Provide the [x, y] coordinate of the cell's center where the given text is located.  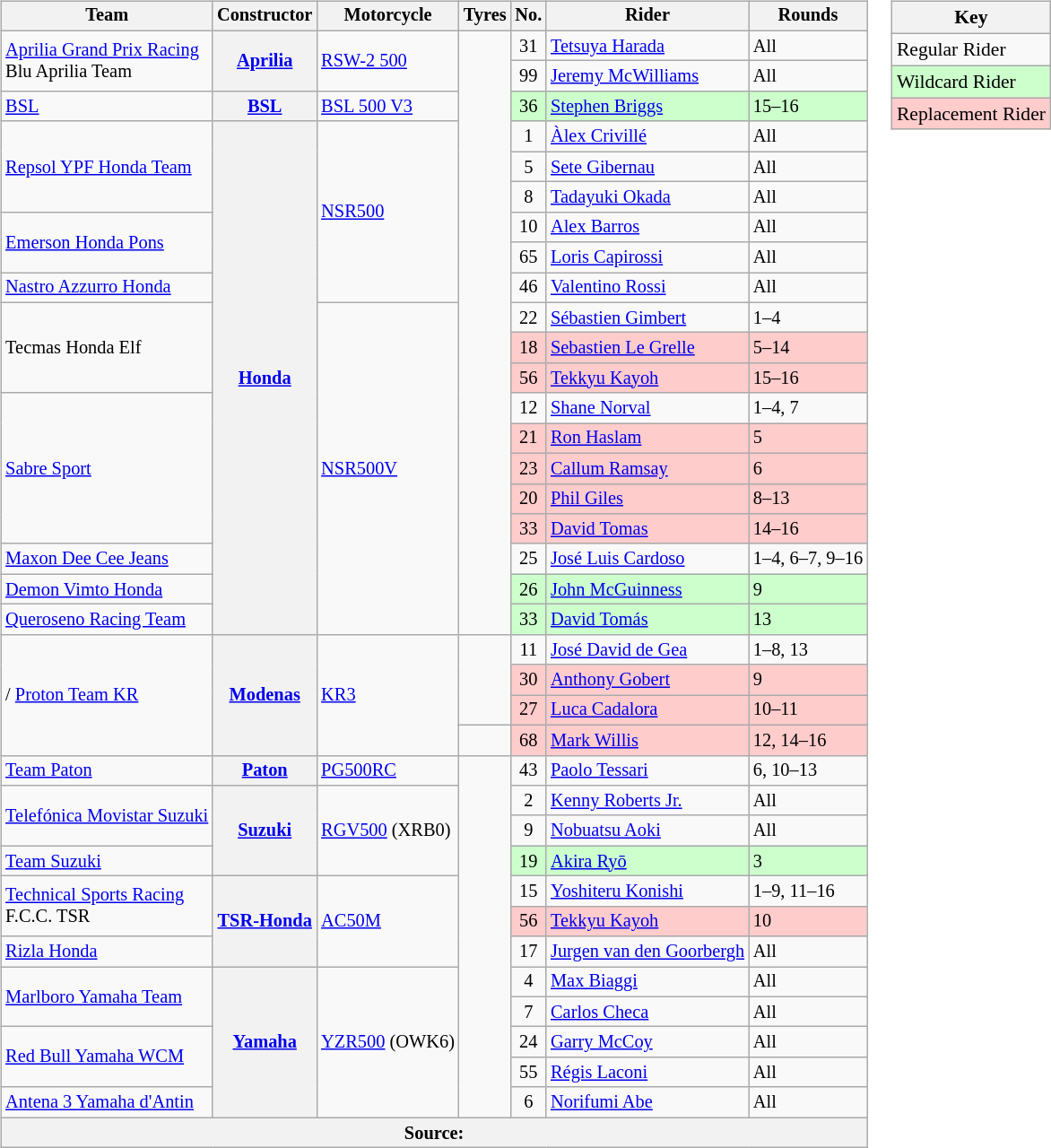
John McGuinness [647, 589]
1–9, 11–16 [808, 891]
NSR500V [387, 468]
AC50M [387, 922]
Emerson Honda Pons [107, 242]
Telefónica Movistar Suzuki [107, 816]
Carlos Checa [647, 1012]
José Luis Cardoso [647, 559]
Red Bull Yamaha WCM [107, 1057]
11 [528, 649]
46 [528, 288]
David Tomás [647, 620]
Shane Norval [647, 408]
NSR500 [387, 212]
Jeremy McWilliams [647, 76]
Aprilia [265, 61]
1 [528, 136]
27 [528, 710]
2 [528, 801]
Antena 3 Yamaha d'Antin [107, 1102]
Tecmas Honda Elf [107, 348]
YZR500 (OWK6) [387, 1042]
3 [808, 861]
Alex Barros [647, 227]
Max Biaggi [647, 982]
/ Proton Team KR [107, 694]
7 [528, 1012]
21 [528, 439]
43 [528, 770]
Paolo Tessari [647, 770]
Rider [647, 16]
Key [971, 18]
Demon Vimto Honda [107, 589]
Kenny Roberts Jr. [647, 801]
17 [528, 952]
Honda [265, 378]
Queroseno Racing Team [107, 620]
31 [528, 46]
4 [528, 982]
26 [528, 589]
BSL 500 V3 [387, 107]
36 [528, 107]
14–16 [808, 529]
Garry McCoy [647, 1042]
Source: [434, 1133]
25 [528, 559]
Rounds [808, 16]
Akira Ryō [647, 861]
Callum Ramsay [647, 468]
Yoshiteru Konishi [647, 891]
Sébastien Gimbert [647, 317]
12 [528, 408]
KR3 [387, 694]
24 [528, 1042]
6, 10–13 [808, 770]
PG500RC [387, 770]
1–4 [808, 317]
RSW-2 500 [387, 61]
Team [107, 16]
1–4, 7 [808, 408]
Anthony Gobert [647, 680]
Ron Haslam [647, 439]
Suzuki [265, 831]
18 [528, 348]
Sebastien Le Grelle [647, 348]
20 [528, 499]
Nastro Azzurro Honda [107, 288]
68 [528, 740]
5–14 [808, 348]
Loris Capirossi [647, 257]
Yamaha [265, 1042]
José David de Gea [647, 649]
Motorcycle [387, 16]
10–11 [808, 710]
8–13 [808, 499]
Régis Laconi [647, 1073]
TSR-Honda [265, 922]
13 [808, 620]
Maxon Dee Cee Jeans [107, 559]
Norifumi Abe [647, 1102]
Stephen Briggs [647, 107]
Tyres [485, 16]
Wildcard Rider [971, 82]
22 [528, 317]
19 [528, 861]
12, 14–16 [808, 740]
Regular Rider [971, 49]
23 [528, 468]
8 [528, 197]
Rizla Honda [107, 952]
Repsol YPF Honda Team [107, 167]
Tetsuya Harada [647, 46]
Jurgen van den Goorbergh [647, 952]
Luca Cadalora [647, 710]
30 [528, 680]
Aprilia Grand Prix RacingBlu Aprilia Team [107, 61]
Àlex Crivillé [647, 136]
Modenas [265, 694]
Team Paton [107, 770]
David Tomas [647, 529]
Marlboro Yamaha Team [107, 997]
65 [528, 257]
Tadayuki Okada [647, 197]
1–8, 13 [808, 649]
Constructor [265, 16]
1–4, 6–7, 9–16 [808, 559]
Replacement Rider [971, 114]
RGV500 (XRB0) [387, 831]
Sabre Sport [107, 468]
15 [528, 891]
Sete Gibernau [647, 167]
55 [528, 1073]
Paton [265, 770]
Team Suzuki [107, 861]
Valentino Rossi [647, 288]
Technical Sports RacingF.C.C. TSR [107, 906]
Mark Willis [647, 740]
99 [528, 76]
Phil Giles [647, 499]
No. [528, 16]
Nobuatsu Aoki [647, 831]
